Find where the given text appears and provide that cell's center as [X, Y] coordinate. 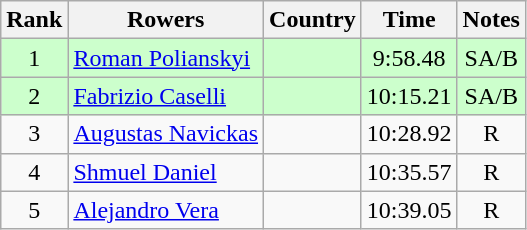
10:28.92 [409, 134]
5 [34, 210]
Roman Polianskyi [166, 58]
Alejandro Vera [166, 210]
Rowers [166, 20]
Fabrizio Caselli [166, 96]
10:39.05 [409, 210]
10:35.57 [409, 172]
Augustas Navickas [166, 134]
10:15.21 [409, 96]
Shmuel Daniel [166, 172]
1 [34, 58]
2 [34, 96]
Notes [491, 20]
Rank [34, 20]
Time [409, 20]
Country [313, 20]
9:58.48 [409, 58]
3 [34, 134]
4 [34, 172]
